Find where the given text appears and provide that cell's center as [X, Y] coordinate. 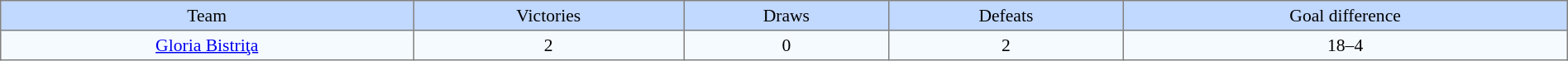
Goal difference [1345, 16]
Victories [549, 16]
Gloria Bistriţa [207, 45]
Defeats [1006, 16]
Draws [786, 16]
18–4 [1345, 45]
Team [207, 16]
0 [786, 45]
